Return (X, Y) of the center of cell containing provided text 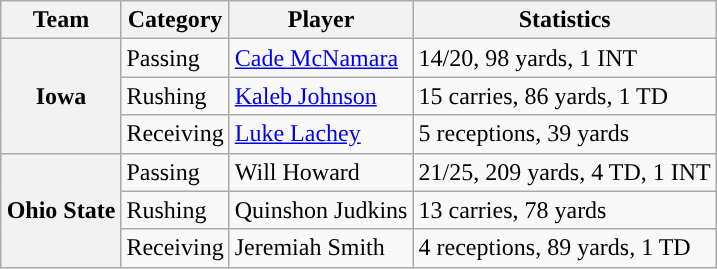
Iowa (61, 96)
Quinshon Judkins (321, 210)
4 receptions, 89 yards, 1 TD (564, 248)
Jeremiah Smith (321, 248)
21/25, 209 yards, 4 TD, 1 INT (564, 172)
Category (175, 20)
Statistics (564, 20)
Team (61, 20)
5 receptions, 39 yards (564, 134)
Cade McNamara (321, 58)
13 carries, 78 yards (564, 210)
Player (321, 20)
Luke Lachey (321, 134)
14/20, 98 yards, 1 INT (564, 58)
Kaleb Johnson (321, 96)
15 carries, 86 yards, 1 TD (564, 96)
Ohio State (61, 210)
Will Howard (321, 172)
